Extract the (X, Y) coordinate from the center of the cell holding the provided text.  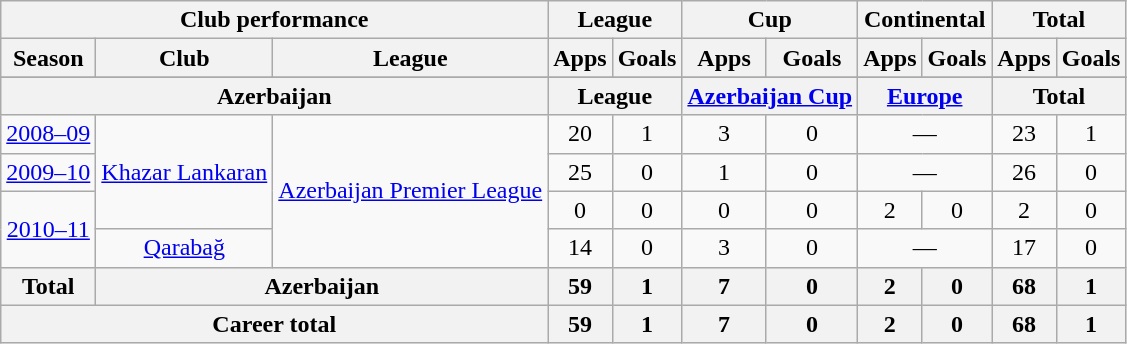
Club (184, 58)
2008–09 (48, 134)
Azerbaijan Premier League (410, 191)
Khazar Lankaran (184, 172)
Club performance (274, 20)
2010–11 (48, 229)
23 (1024, 134)
Azerbaijan Cup (770, 96)
Continental (925, 20)
Cup (770, 20)
20 (580, 134)
Career total (274, 324)
Qarabağ (184, 248)
Europe (925, 96)
25 (580, 172)
14 (580, 248)
26 (1024, 172)
2009–10 (48, 172)
17 (1024, 248)
Season (48, 58)
